Return the [x, y] coordinate for the center point of the cell that contains the specified text.  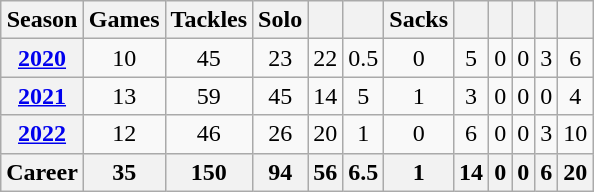
Games [124, 20]
35 [124, 172]
2021 [42, 96]
59 [209, 96]
22 [326, 58]
6.5 [364, 172]
4 [576, 96]
26 [280, 134]
2020 [42, 58]
0.5 [364, 58]
Career [42, 172]
12 [124, 134]
Tackles [209, 20]
13 [124, 96]
23 [280, 58]
Season [42, 20]
150 [209, 172]
46 [209, 134]
Solo [280, 20]
2022 [42, 134]
94 [280, 172]
56 [326, 172]
Sacks [419, 20]
